Find where the given text appears and provide that cell's center as (x, y) coordinate. 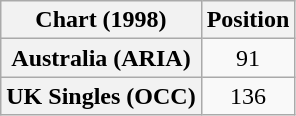
UK Singles (OCC) (101, 96)
Australia (ARIA) (101, 58)
Position (248, 20)
Chart (1998) (101, 20)
136 (248, 96)
91 (248, 58)
